Capture the cell that displays the provided text and extract its [X, Y] central coordinate. 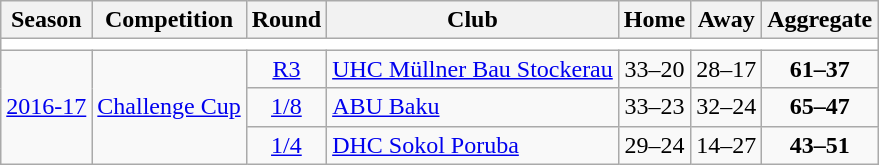
ABU Baku [473, 107]
Aggregate [820, 20]
Competition [169, 20]
Home [654, 20]
14–27 [726, 145]
1/4 [286, 145]
65–47 [820, 107]
UHC Müllner Bau Stockerau [473, 69]
Club [473, 20]
2016-17 [46, 107]
33–23 [654, 107]
43–51 [820, 145]
29–24 [654, 145]
Round [286, 20]
33–20 [654, 69]
Away [726, 20]
32–24 [726, 107]
28–17 [726, 69]
1/8 [286, 107]
61–37 [820, 69]
Season [46, 20]
R3 [286, 69]
DHC Sokol Poruba [473, 145]
Challenge Cup [169, 107]
